Pinpoint the cell where the given text exists, returning its (X, Y) midpoint coordinate. 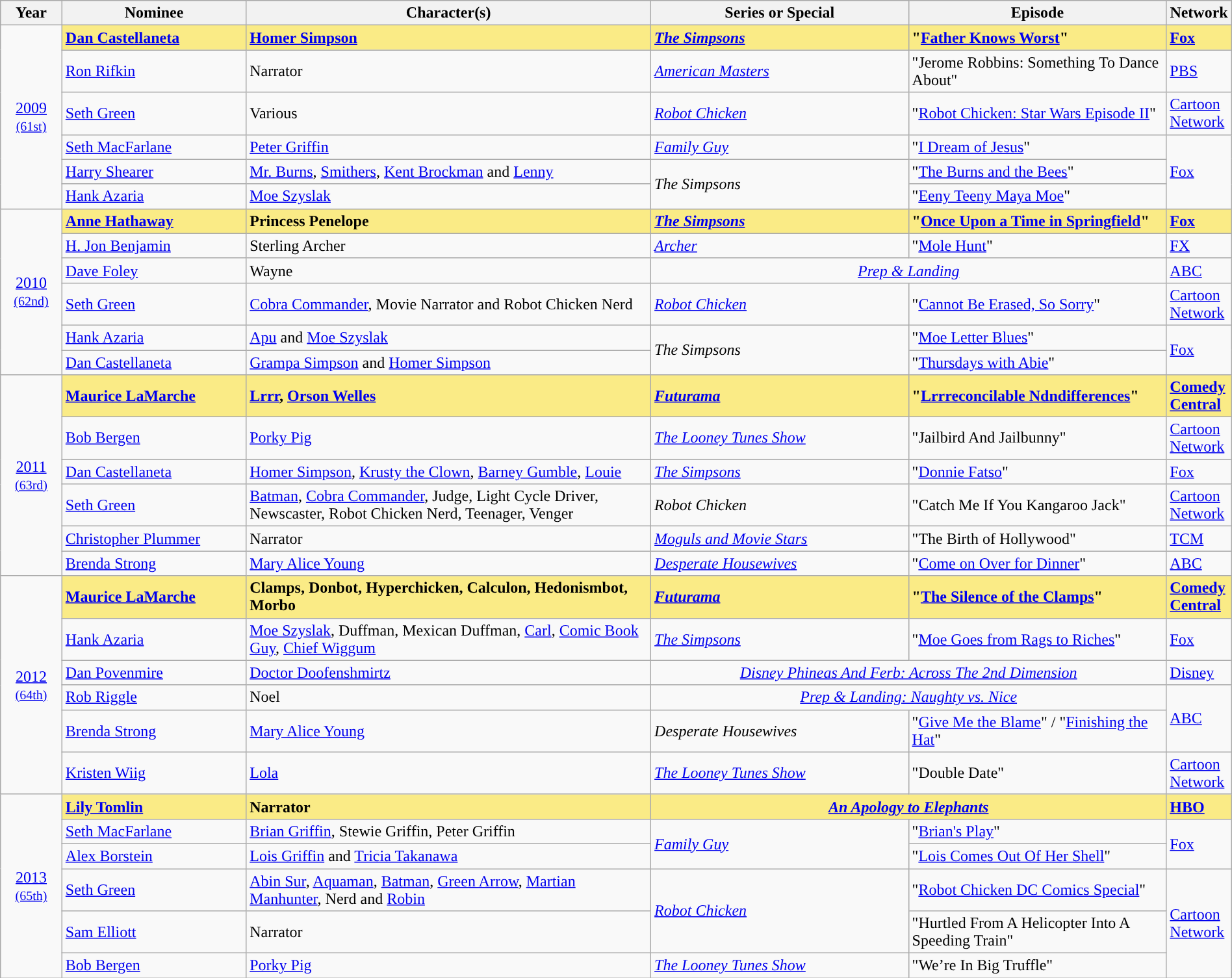
"Catch Me If You Kangaroo Jack" (1037, 506)
Princess Penelope (448, 221)
An Apology to Elephants (908, 806)
Moe Szyslak (448, 196)
Rob Riggle (153, 697)
Sterling Archer (448, 246)
Network (1199, 13)
Alex Borstein (153, 856)
Character(s) (448, 13)
Apu and Moe Szyslak (448, 337)
"Come on Over for Dinner" (1037, 563)
Clamps, Donbot, Hyperchicken, Calculon, Hedonismbot, Morbo (448, 597)
Harry Shearer (153, 172)
2013(65th) (31, 886)
Christopher Plummer (153, 539)
American Masters (780, 71)
Moguls and Movie Stars (780, 539)
"Lrrreconcilable Ndndifferences" (1037, 396)
"The Burns and the Bees" (1037, 172)
PBS (1199, 71)
H. Jon Benjamin (153, 246)
Abin Sur, Aquaman, Batman, Green Arrow, Martian Manhunter, Nerd and Robin (448, 889)
Ron Rifkin (153, 71)
Dan Povenmire (153, 673)
Sam Elliott (153, 932)
"Once Upon a Time in Springfield" (1037, 221)
"Mole Hunt" (1037, 246)
Disney Phineas And Ferb: Across The 2nd Dimension (908, 673)
"Double Date" (1037, 773)
"The Birth of Hollywood" (1037, 539)
Anne Hathaway (153, 221)
Lola (448, 773)
Homer Simpson (448, 38)
Noel (448, 697)
Prep & Landing: Naughty vs. Nice (908, 697)
2010(62nd) (31, 291)
"Robot Chicken: Star Wars Episode II" (1037, 113)
Wayne (448, 270)
FX (1199, 246)
Grampa Simpson and Homer Simpson (448, 362)
TCM (1199, 539)
2009(61st) (31, 117)
"Moe Goes from Rags to Riches" (1037, 639)
"Hurtled From A Helicopter Into A Speeding Train" (1037, 932)
Dave Foley (153, 270)
"Brian's Play" (1037, 831)
Episode (1037, 13)
Doctor Doofenshmirtz (448, 673)
"Donnie Fatso" (1037, 472)
"Moe Letter Blues" (1037, 337)
Homer Simpson, Krusty the Clown, Barney Gumble, Louie (448, 472)
Brian Griffin, Stewie Griffin, Peter Griffin (448, 831)
"Give Me the Blame" / "Finishing the Hat" (1037, 730)
Nominee (153, 13)
Prep & Landing (908, 270)
Lrrr, Orson Welles (448, 396)
"Thursdays with Abie" (1037, 362)
"Robot Chicken DC Comics Special" (1037, 889)
"Jerome Robbins: Something To Dance About" (1037, 71)
Various (448, 113)
Kristen Wiig (153, 773)
"The Silence of the Clamps" (1037, 597)
Lois Griffin and Tricia Takanawa (448, 856)
Year (31, 13)
"Father Knows Worst" (1037, 38)
2011(63rd) (31, 476)
2012(64th) (31, 685)
Mr. Burns, Smithers, Kent Brockman and Lenny (448, 172)
Batman, Cobra Commander, Judge, Light Cycle Driver, Newscaster, Robot Chicken Nerd, Teenager, Venger (448, 506)
Series or Special (780, 13)
"Lois Comes Out Of Her Shell" (1037, 856)
"Cannot Be Erased, So Sorry" (1037, 304)
"I Dream of Jesus" (1037, 147)
"Jailbird And Jailbunny" (1037, 438)
HBO (1199, 806)
Peter Griffin (448, 147)
Archer (780, 246)
Lily Tomlin (153, 806)
Disney (1199, 673)
"We’re In Big Truffle" (1037, 966)
"Eeny Teeny Maya Moe" (1037, 196)
Moe Szyslak, Duffman, Mexican Duffman, Carl, Comic Book Guy, Chief Wiggum (448, 639)
Cobra Commander, Movie Narrator and Robot Chicken Nerd (448, 304)
